Search for the cell housing the specified text and yield its [x, y] center coordinate. 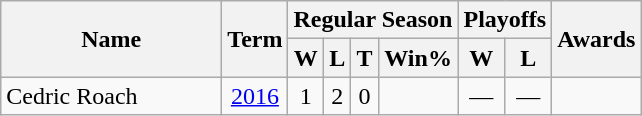
Win% [418, 58]
Playoffs [505, 20]
2 [336, 96]
Name [112, 39]
Cedric Roach [112, 96]
2016 [255, 96]
Regular Season [373, 20]
Awards [596, 39]
0 [364, 96]
T [364, 58]
Term [255, 39]
1 [306, 96]
